From the cell containing the given text, extract its center point as [x, y] coordinate. 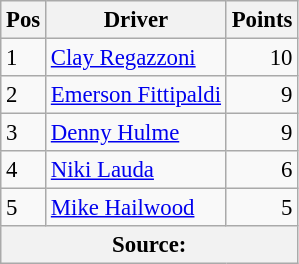
Pos [24, 20]
10 [262, 58]
Points [262, 20]
Source: [150, 245]
Emerson Fittipaldi [136, 95]
3 [24, 133]
Mike Hailwood [136, 208]
Clay Regazzoni [136, 58]
Driver [136, 20]
6 [262, 170]
2 [24, 95]
4 [24, 170]
1 [24, 58]
Denny Hulme [136, 133]
Niki Lauda [136, 170]
